Scan for the cell matching the given text and deliver its (X, Y) coordinate at center. 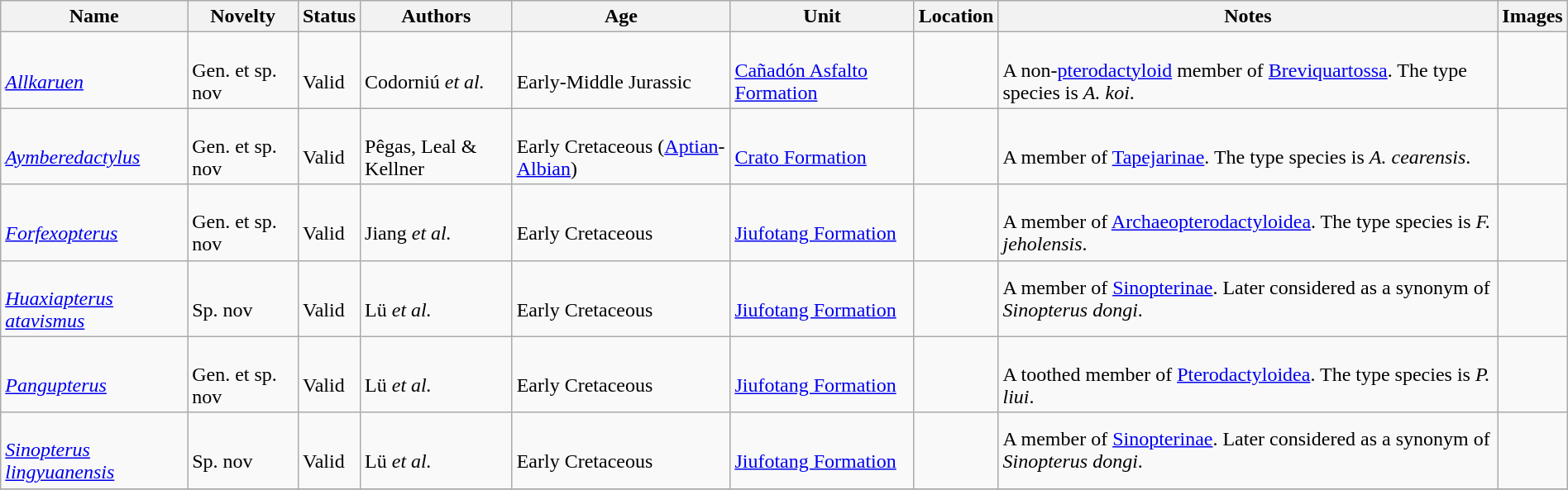
Forfexopterus (94, 222)
A non-pterodactyloid member of Breviquartossa. The type species is A. koi. (1248, 70)
A member of Archaeopterodactyloidea. The type species is F. jeholensis. (1248, 222)
Early-Middle Jurassic (621, 70)
Location (956, 17)
Notes (1248, 17)
Pêgas, Leal & Kellner (437, 146)
Allkaruen (94, 70)
Authors (437, 17)
Age (621, 17)
Pangupterus (94, 374)
Images (1532, 17)
Aymberedactylus (94, 146)
Sinopterus lingyuanensis (94, 450)
Early Cretaceous (Aptian-Albian) (621, 146)
Huaxiapterus atavismus (94, 298)
Crato Formation (822, 146)
Name (94, 17)
Jiang et al. (437, 222)
Unit (822, 17)
Cañadón Asfalto Formation (822, 70)
Status (329, 17)
Codorniú et al. (437, 70)
A toothed member of Pterodactyloidea. The type species is P. liui. (1248, 374)
Novelty (243, 17)
A member of Tapejarinae. The type species is A. cearensis. (1248, 146)
